Detect which cell encompasses the target text, then output its (X, Y) center coordinate. 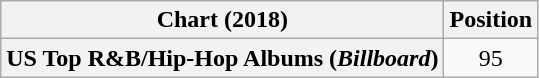
Chart (2018) (222, 20)
US Top R&B/Hip-Hop Albums (Billboard) (222, 58)
Position (491, 20)
95 (491, 58)
